Search for the cell housing the specified text and yield its [X, Y] center coordinate. 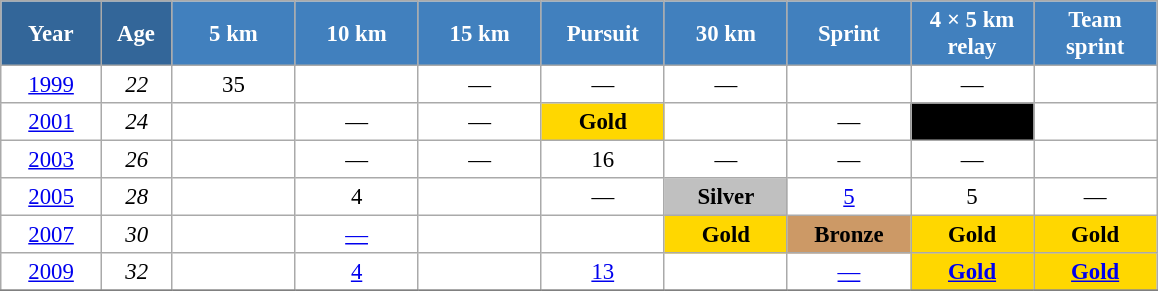
10 km [356, 34]
Age [136, 34]
Bronze [848, 235]
Sprint [848, 34]
1999 [52, 85]
30 km [726, 34]
30 [136, 235]
16 [602, 160]
Silver [726, 197]
5 km [234, 34]
15 km [480, 34]
2001 [52, 122]
2005 [52, 197]
4 [356, 197]
Pursuit [602, 34]
35 [234, 85]
2003 [52, 160]
28 [136, 197]
2007 [52, 235]
Team sprint [1096, 34]
4 × 5 km relay [972, 34]
Year [52, 34]
22 [136, 85]
24 [136, 122]
26 [136, 160]
